Detect which cell encompasses the target text, then output its (X, Y) center coordinate. 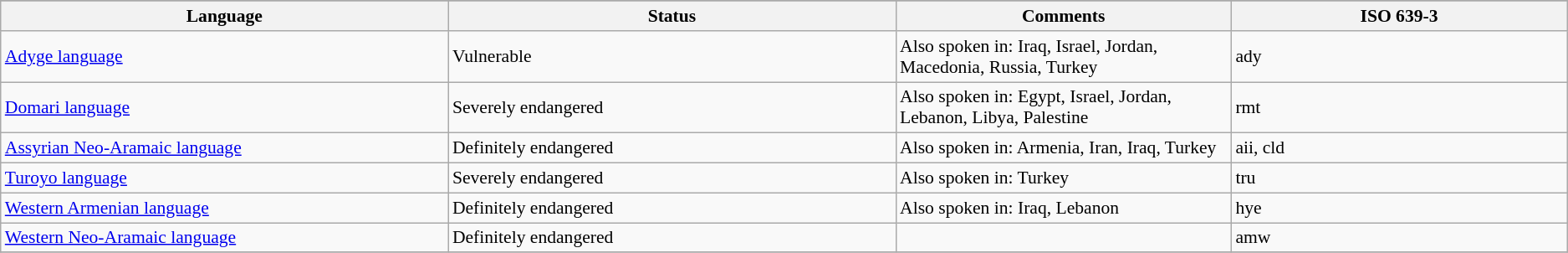
amw (1398, 238)
Turoyo language (224, 178)
aii, cld (1398, 148)
Assyrian Neo-Aramaic language (224, 148)
Language (224, 16)
Also spoken in: Armenia, Iran, Iraq, Turkey (1064, 148)
Also spoken in: Iraq, Lebanon (1064, 208)
hye (1398, 208)
ady (1398, 57)
Adyge language (224, 57)
Comments (1064, 16)
Also spoken in: Egypt, Israel, Jordan, Lebanon, Libya, Palestine (1064, 107)
rmt (1398, 107)
Domari language (224, 107)
Also spoken in: Turkey (1064, 178)
Western Neo-Aramaic language (224, 238)
Status (672, 16)
Vulnerable (672, 57)
ISO 639-3 (1398, 16)
Also spoken in: Iraq, Israel, Jordan, Macedonia, Russia, Turkey (1064, 57)
Western Armenian language (224, 208)
tru (1398, 178)
